Pinpoint the cell where the given text exists, returning its (X, Y) midpoint coordinate. 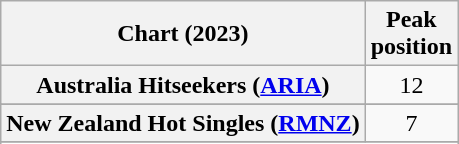
Peakposition (411, 34)
Australia Hitseekers (ARIA) (183, 85)
New Zealand Hot Singles (RMNZ) (183, 123)
12 (411, 85)
Chart (2023) (183, 34)
7 (411, 123)
